From the cell containing the given text, extract its center point as [X, Y] coordinate. 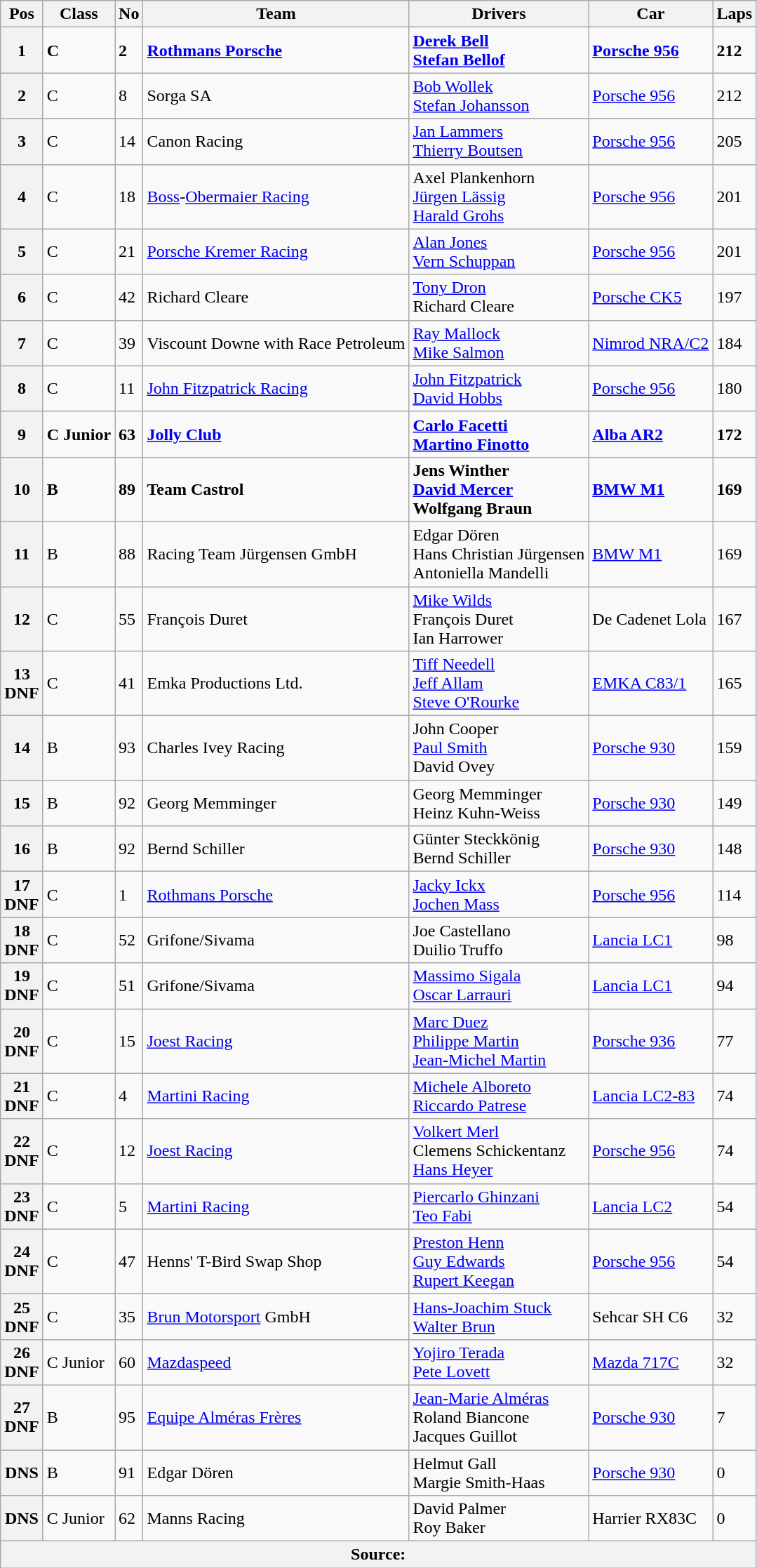
François Duret [276, 619]
Helmut Gall Margie Smith-Haas [499, 1473]
52 [129, 941]
27DNF [22, 1417]
Porsche CK5 [651, 298]
55 [129, 619]
114 [735, 894]
148 [735, 849]
39 [129, 343]
167 [735, 619]
Sehcar SH C6 [651, 1317]
Günter Steckkönig Bernd Schiller [499, 849]
Pos [22, 14]
John Fitzpatrick David Hobbs [499, 389]
Equipe Alméras Frères [276, 1417]
Edgar Dören [276, 1473]
Georg Memminger [276, 803]
Richard Cleare [276, 298]
Tiff Needell Jeff Allam Steve O'Rourke [499, 684]
165 [735, 684]
13DNF [22, 684]
62 [129, 1519]
184 [735, 343]
21 [129, 251]
25DNF [22, 1317]
David Palmer Roy Baker [499, 1519]
Canon Racing [276, 142]
Mike Wilds François Duret Ian Harrower [499, 619]
Georg Memminger Heinz Kuhn-Weiss [499, 803]
95 [129, 1417]
Source: [379, 1555]
51 [129, 985]
Lancia LC2 [651, 1206]
Derek Bell Stefan Bellof [499, 51]
John Cooper Paul Smith David Ovey [499, 748]
Volkert Merl Clemens Schickentanz Hans Heyer [499, 1151]
Jens Winther David Mercer Wolfgang Braun [499, 489]
17DNF [22, 894]
Carlo Facetti Martino Finotto [499, 434]
No [129, 14]
Charles Ivey Racing [276, 748]
Piercarlo Ghinzani Teo Fabi [499, 1206]
Harrier RX83C [651, 1519]
180 [735, 389]
Drivers [499, 14]
Michele Alboreto Riccardo Patrese [499, 1096]
197 [735, 298]
John Fitzpatrick Racing [276, 389]
63 [129, 434]
Brun Motorsport GmbH [276, 1317]
Marc Duez Philippe Martin Jean-Michel Martin [499, 1041]
Preston Henn Guy Edwards Rupert Keegan [499, 1261]
18DNF [22, 941]
159 [735, 748]
Ray Mallock Mike Salmon [499, 343]
205 [735, 142]
3 [22, 142]
35 [129, 1317]
Manns Racing [276, 1519]
Alba AR2 [651, 434]
Car [651, 14]
Class [79, 14]
77 [735, 1041]
22DNF [22, 1151]
Joe Castellano Duilio Truffo [499, 941]
172 [735, 434]
Tony Dron Richard Cleare [499, 298]
Team [276, 14]
89 [129, 489]
42 [129, 298]
9 [22, 434]
Henns' T-Bird Swap Shop [276, 1261]
149 [735, 803]
26DNF [22, 1362]
6 [22, 298]
Sorga SA [276, 95]
Viscount Downe with Race Petroleum [276, 343]
Mazda 717C [651, 1362]
10 [22, 489]
93 [129, 748]
Edgar Dören Hans Christian Jürgensen Antoniella Mandelli [499, 554]
De Cadenet Lola [651, 619]
94 [735, 985]
Jean-Marie Alméras Roland Biancone Jacques Guillot [499, 1417]
Jan Lammers Thierry Boutsen [499, 142]
91 [129, 1473]
Porsche Kremer Racing [276, 251]
20DNF [22, 1041]
60 [129, 1362]
Team Castrol [276, 489]
23DNF [22, 1206]
Laps [735, 14]
41 [129, 684]
98 [735, 941]
EMKA C83/1 [651, 684]
Bernd Schiller [276, 849]
Nimrod NRA/C2 [651, 343]
Jolly Club [276, 434]
Axel Plankenhorn Jürgen Lässig Harald Grohs [499, 197]
19DNF [22, 985]
88 [129, 554]
Yojiro Terada Pete Lovett [499, 1362]
24DNF [22, 1261]
Emka Productions Ltd. [276, 684]
Racing Team Jürgensen GmbH [276, 554]
Mazdaspeed [276, 1362]
Jacky Ickx Jochen Mass [499, 894]
Lancia LC2-83 [651, 1096]
Massimo Sigala Oscar Larrauri [499, 985]
Bob Wollek Stefan Johansson [499, 95]
Hans-Joachim Stuck Walter Brun [499, 1317]
47 [129, 1261]
18 [129, 197]
Alan Jones Vern Schuppan [499, 251]
Porsche 936 [651, 1041]
Boss-Obermaier Racing [276, 197]
16 [22, 849]
21DNF [22, 1096]
